Determine the [X, Y] coordinate at the center of the cell enclosing the given text.  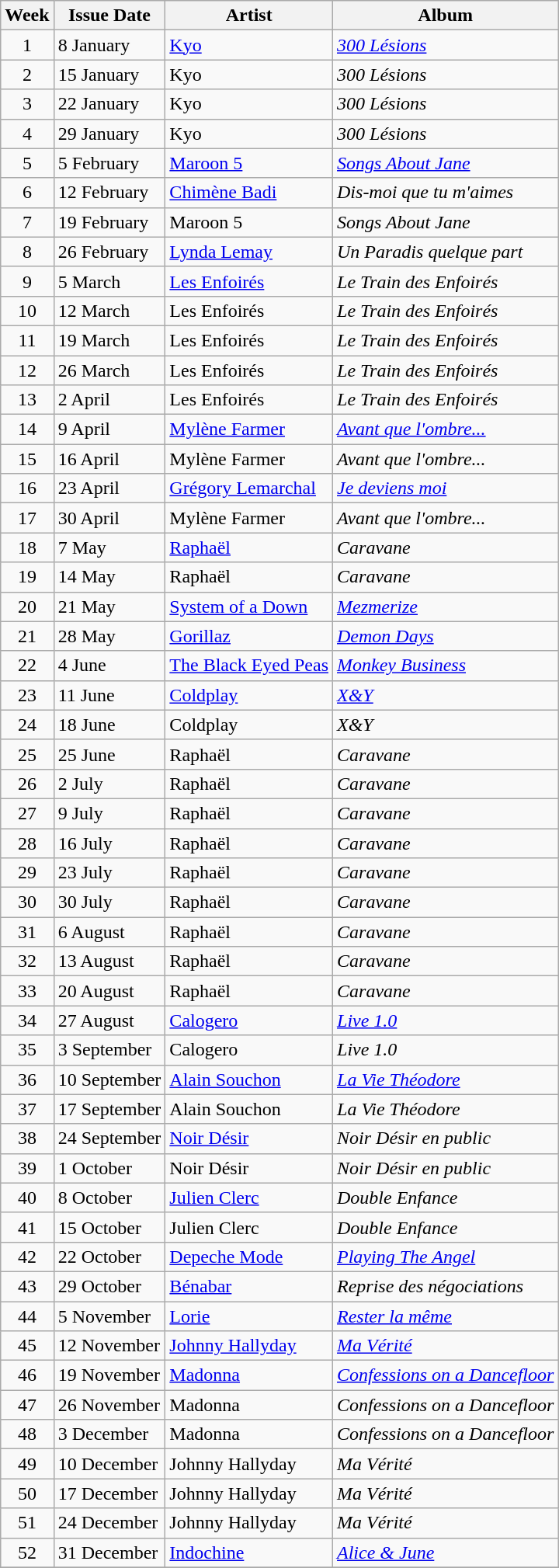
Lorie [249, 1316]
19 March [109, 340]
Rester la même [446, 1316]
12 November [109, 1346]
13 [27, 400]
17 [27, 518]
48 [27, 1434]
47 [27, 1405]
Reprise des négociations [446, 1286]
Issue Date [109, 16]
34 [27, 1020]
17 September [109, 1109]
5 March [109, 281]
8 [27, 252]
26 November [109, 1405]
29 January [109, 134]
Grégory Lemarchal [249, 488]
32 [27, 961]
5 February [109, 163]
45 [27, 1346]
46 [27, 1375]
10 December [109, 1464]
28 May [109, 636]
3 [27, 104]
Demon Days [446, 636]
23 July [109, 873]
20 [27, 607]
Artist [249, 16]
26 March [109, 370]
15 January [109, 75]
26 February [109, 252]
50 [27, 1493]
41 [27, 1227]
33 [27, 991]
43 [27, 1286]
15 October [109, 1227]
Mezmerize [446, 607]
19 [27, 577]
9 April [109, 429]
20 August [109, 991]
8 October [109, 1198]
28 [27, 843]
23 April [109, 488]
40 [27, 1198]
16 April [109, 459]
12 March [109, 311]
31 [27, 932]
38 [27, 1139]
Gorillaz [249, 636]
7 May [109, 548]
Alice & June [446, 1552]
22 January [109, 104]
9 July [109, 813]
44 [27, 1316]
System of a Down [249, 607]
16 [27, 488]
3 December [109, 1434]
The Black Eyed Peas [249, 666]
42 [27, 1257]
11 June [109, 695]
4 [27, 134]
11 [27, 340]
14 [27, 429]
19 November [109, 1375]
Depeche Mode [249, 1257]
19 February [109, 222]
Dis-moi que tu m'aimes [446, 193]
Lynda Lemay [249, 252]
27 August [109, 1020]
Chimène Badi [249, 193]
18 [27, 548]
31 December [109, 1552]
15 [27, 459]
6 August [109, 932]
3 September [109, 1050]
12 February [109, 193]
2 July [109, 784]
17 December [109, 1493]
13 August [109, 961]
Indochine [249, 1552]
Je deviens moi [446, 488]
36 [27, 1080]
24 December [109, 1523]
29 [27, 873]
49 [27, 1464]
Album [446, 16]
25 June [109, 754]
6 [27, 193]
8 January [109, 45]
22 October [109, 1257]
16 July [109, 843]
39 [27, 1168]
5 [27, 163]
21 [27, 636]
22 [27, 666]
30 April [109, 518]
25 [27, 754]
2 April [109, 400]
24 [27, 725]
4 June [109, 666]
12 [27, 370]
29 October [109, 1286]
21 May [109, 607]
10 September [109, 1080]
9 [27, 281]
52 [27, 1552]
Playing The Angel [446, 1257]
27 [27, 813]
37 [27, 1109]
51 [27, 1523]
7 [27, 222]
14 May [109, 577]
30 [27, 902]
Un Paradis quelque part [446, 252]
2 [27, 75]
23 [27, 695]
5 November [109, 1316]
35 [27, 1050]
1 [27, 45]
18 June [109, 725]
30 July [109, 902]
Monkey Business [446, 666]
10 [27, 311]
Bénabar [249, 1286]
Week [27, 16]
1 October [109, 1168]
26 [27, 784]
24 September [109, 1139]
